Output the [X, Y] coordinate of the center of the cell containing the given text.  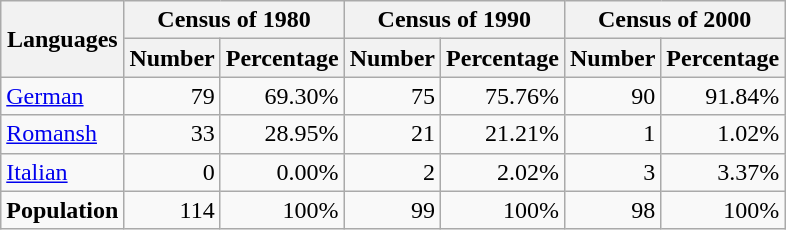
Languages [62, 39]
33 [172, 134]
0.00% [282, 172]
0 [172, 172]
75.76% [503, 96]
Census of 1990 [454, 20]
2 [392, 172]
90 [612, 96]
28.95% [282, 134]
Romansh [62, 134]
3 [612, 172]
79 [172, 96]
75 [392, 96]
Italian [62, 172]
98 [612, 210]
German [62, 96]
91.84% [723, 96]
2.02% [503, 172]
99 [392, 210]
Population [62, 210]
1 [612, 134]
21 [392, 134]
3.37% [723, 172]
69.30% [282, 96]
1.02% [723, 134]
Census of 1980 [234, 20]
21.21% [503, 134]
Census of 2000 [674, 20]
114 [172, 210]
